Output the (x, y) coordinate of the center of the cell containing the given text.  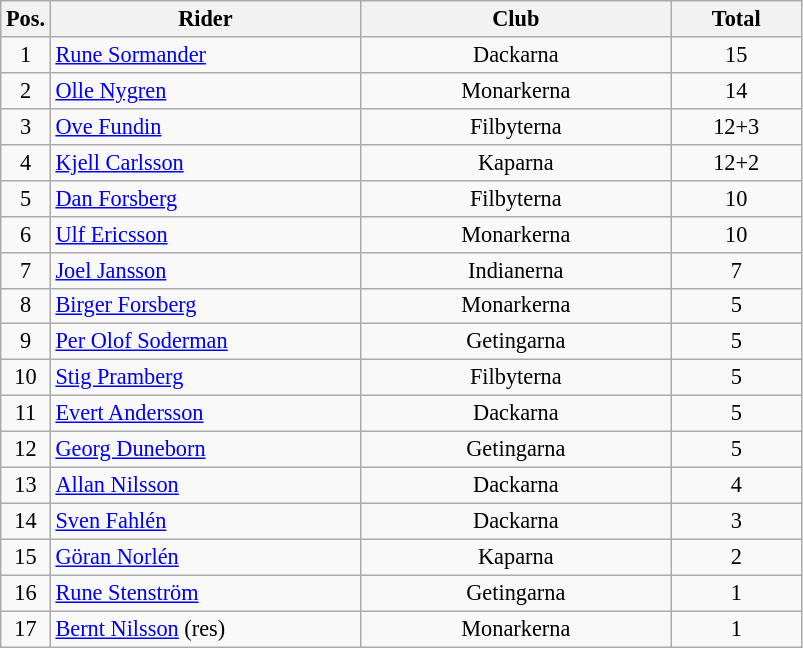
Kjell Carlsson (205, 162)
Rune Sormander (205, 55)
Joel Jansson (205, 270)
Pos. (26, 19)
Olle Nygren (205, 90)
9 (26, 342)
Allan Nilsson (205, 485)
12 (26, 450)
Club (516, 19)
Per Olof Soderman (205, 342)
Sven Fahlén (205, 521)
17 (26, 629)
13 (26, 485)
12+3 (736, 126)
Ulf Ericsson (205, 234)
16 (26, 593)
11 (26, 414)
8 (26, 306)
6 (26, 234)
Dan Forsberg (205, 198)
Indianerna (516, 270)
Ove Fundin (205, 126)
Rider (205, 19)
12+2 (736, 162)
Total (736, 19)
Stig Pramberg (205, 378)
Bernt Nilsson (res) (205, 629)
Georg Duneborn (205, 450)
Göran Norlén (205, 557)
Evert Andersson (205, 414)
Birger Forsberg (205, 306)
Rune Stenström (205, 593)
